Scan for the cell matching the given text and deliver its (x, y) coordinate at center. 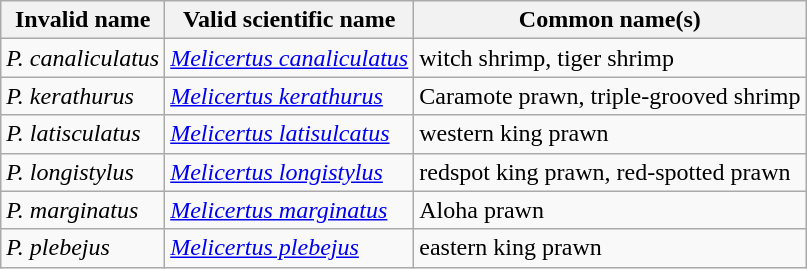
western king prawn (610, 134)
Invalid name (83, 20)
Caramote prawn, triple-grooved shrimp (610, 96)
P. canaliculatus (83, 58)
Melicertus plebejus (290, 248)
P. longistylus (83, 172)
P. marginatus (83, 210)
eastern king prawn (610, 248)
Melicertus kerathurus (290, 96)
Melicertus marginatus (290, 210)
Common name(s) (610, 20)
redspot king prawn, red-spotted prawn (610, 172)
Melicertus longistylus (290, 172)
P. plebejus (83, 248)
P. latisculatus (83, 134)
Melicertus canaliculatus (290, 58)
Valid scientific name (290, 20)
witch shrimp, tiger shrimp (610, 58)
Melicertus latisulcatus (290, 134)
Aloha prawn (610, 210)
P. kerathurus (83, 96)
